Return the (x, y) coordinate for the center point of the cell that contains the specified text.  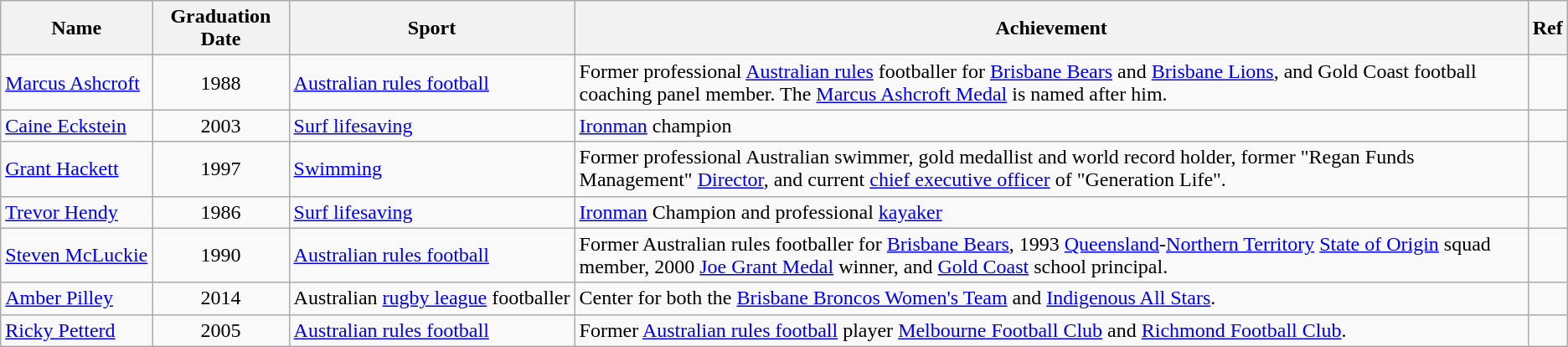
1986 (221, 212)
Steven McLuckie (77, 255)
Center for both the Brisbane Broncos Women's Team and Indigenous All Stars. (1051, 298)
Sport (432, 28)
Name (77, 28)
Swimming (432, 169)
Australian rugby league footballer (432, 298)
1997 (221, 169)
Former Australian rules football player Melbourne Football Club and Richmond Football Club. (1051, 330)
Caine Eckstein (77, 126)
Graduation Date (221, 28)
Achievement (1051, 28)
Trevor Hendy (77, 212)
Marcus Ashcroft (77, 82)
Grant Hackett (77, 169)
Ironman champion (1051, 126)
Ref (1548, 28)
2003 (221, 126)
Ricky Petterd (77, 330)
1990 (221, 255)
2005 (221, 330)
1988 (221, 82)
Ironman Champion and professional kayaker (1051, 212)
Amber Pilley (77, 298)
2014 (221, 298)
